Find where the given text appears and provide that cell's center as [X, Y] coordinate. 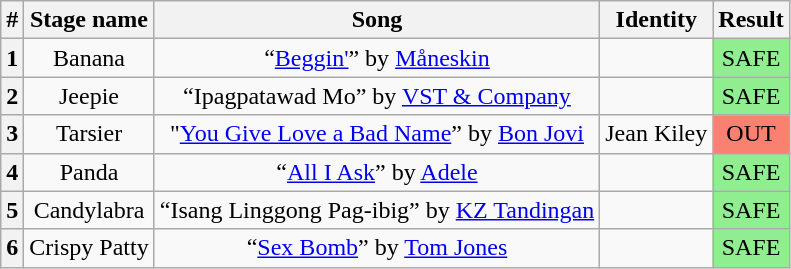
“Isang Linggong Pag-ibig” by KZ Tandingan [377, 210]
3 [12, 134]
“Beggin'” by Måneskin [377, 58]
Jean Kiley [656, 134]
5 [12, 210]
“Ipagpatawad Mo” by VST & Company [377, 96]
Panda [89, 172]
“All I Ask” by Adele [377, 172]
# [12, 20]
Banana [89, 58]
Jeepie [89, 96]
6 [12, 248]
Identity [656, 20]
“Sex Bomb” by Tom Jones [377, 248]
1 [12, 58]
Song [377, 20]
Result [751, 20]
Crispy Patty [89, 248]
"You Give Love a Bad Name” by Bon Jovi [377, 134]
OUT [751, 134]
2 [12, 96]
Candylabra [89, 210]
Stage name [89, 20]
Tarsier [89, 134]
4 [12, 172]
